Extract the (x, y) coordinate from the center of the cell holding the provided text.  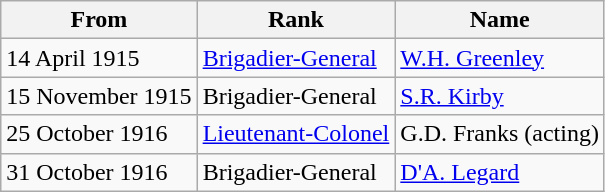
Name (500, 20)
Rank (296, 20)
G.D. Franks (acting) (500, 134)
From (99, 20)
Lieutenant-Colonel (296, 134)
14 April 1915 (99, 58)
S.R. Kirby (500, 96)
31 October 1916 (99, 172)
15 November 1915 (99, 96)
W.H. Greenley (500, 58)
25 October 1916 (99, 134)
D'A. Legard (500, 172)
